Detect which cell encompasses the target text, then output its (x, y) center coordinate. 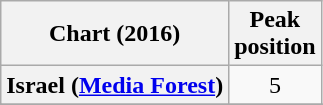
Chart (2016) (115, 34)
Peakposition (275, 34)
5 (275, 85)
Israel (Media Forest) (115, 85)
